Determine the (x, y) coordinate at the center of the cell enclosing the given text.  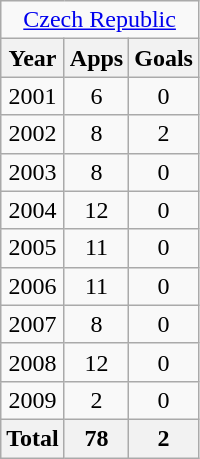
Apps (96, 58)
2009 (33, 400)
2001 (33, 96)
2003 (33, 172)
2008 (33, 362)
2006 (33, 286)
Goals (164, 58)
78 (96, 438)
2002 (33, 134)
6 (96, 96)
Total (33, 438)
2004 (33, 210)
Czech Republic (100, 20)
2007 (33, 324)
2005 (33, 248)
Year (33, 58)
